Scan for the cell matching the given text and deliver its (x, y) coordinate at center. 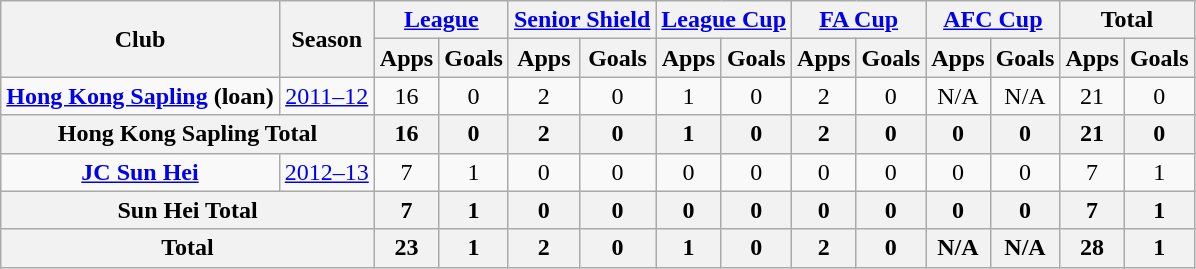
AFC Cup (993, 20)
2012–13 (326, 172)
Club (140, 39)
2011–12 (326, 96)
Hong Kong Sapling (loan) (140, 96)
28 (1092, 248)
Season (326, 39)
Sun Hei Total (188, 210)
Hong Kong Sapling Total (188, 134)
Senior Shield (582, 20)
League Cup (724, 20)
JC Sun Hei (140, 172)
FA Cup (859, 20)
League (441, 20)
23 (406, 248)
